Extract the (X, Y) coordinate from the center of the cell holding the provided text.  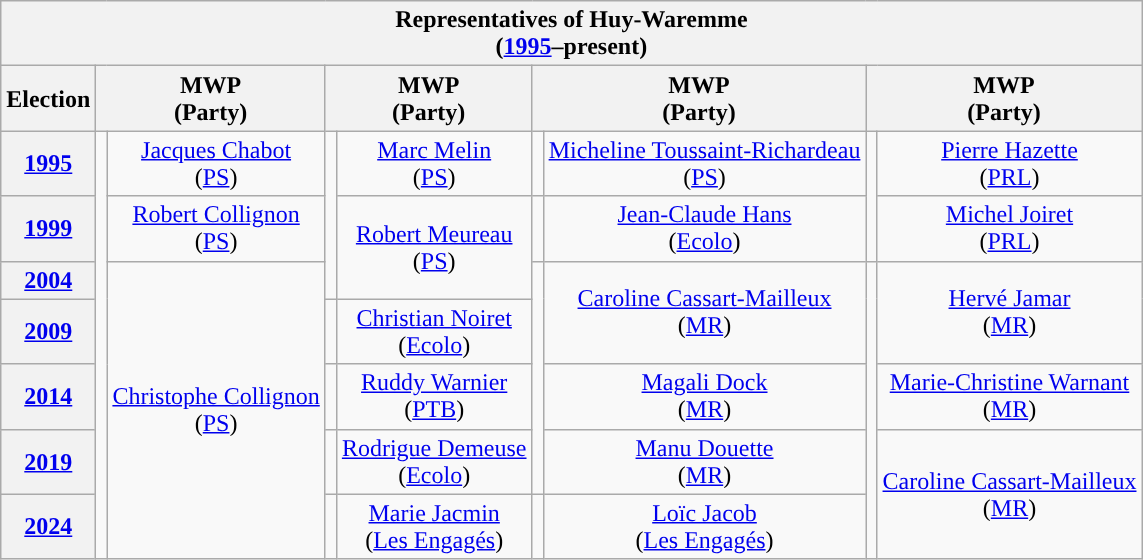
Jacques Chabot(PS) (216, 164)
Marie Jacmin(Les Engagés) (434, 526)
Loïc Jacob(Les Engagés) (704, 526)
1999 (48, 228)
Manu Douette(MR) (704, 462)
Robert Meureau(PS) (434, 248)
Magali Dock(MR) (704, 396)
Hervé Jamar(MR) (1010, 312)
2019 (48, 462)
2024 (48, 526)
2009 (48, 332)
Christian Noiret(Ecolo) (434, 332)
Michel Joiret(PRL) (1010, 228)
Robert Collignon(PS) (216, 228)
Rodrigue Demeuse(Ecolo) (434, 462)
Pierre Hazette(PRL) (1010, 164)
1995 (48, 164)
Representatives of Huy-Waremme(1995–present) (572, 34)
Marie-Christine Warnant(MR) (1010, 396)
2004 (48, 280)
Marc Melin(PS) (434, 164)
Election (48, 98)
Christophe Collignon(PS) (216, 410)
Ruddy Warnier(PTB) (434, 396)
Jean-Claude Hans(Ecolo) (704, 228)
2014 (48, 396)
Micheline Toussaint-Richardeau(PS) (704, 164)
